Locate the cell with the specified text and output its (X, Y) center coordinate. 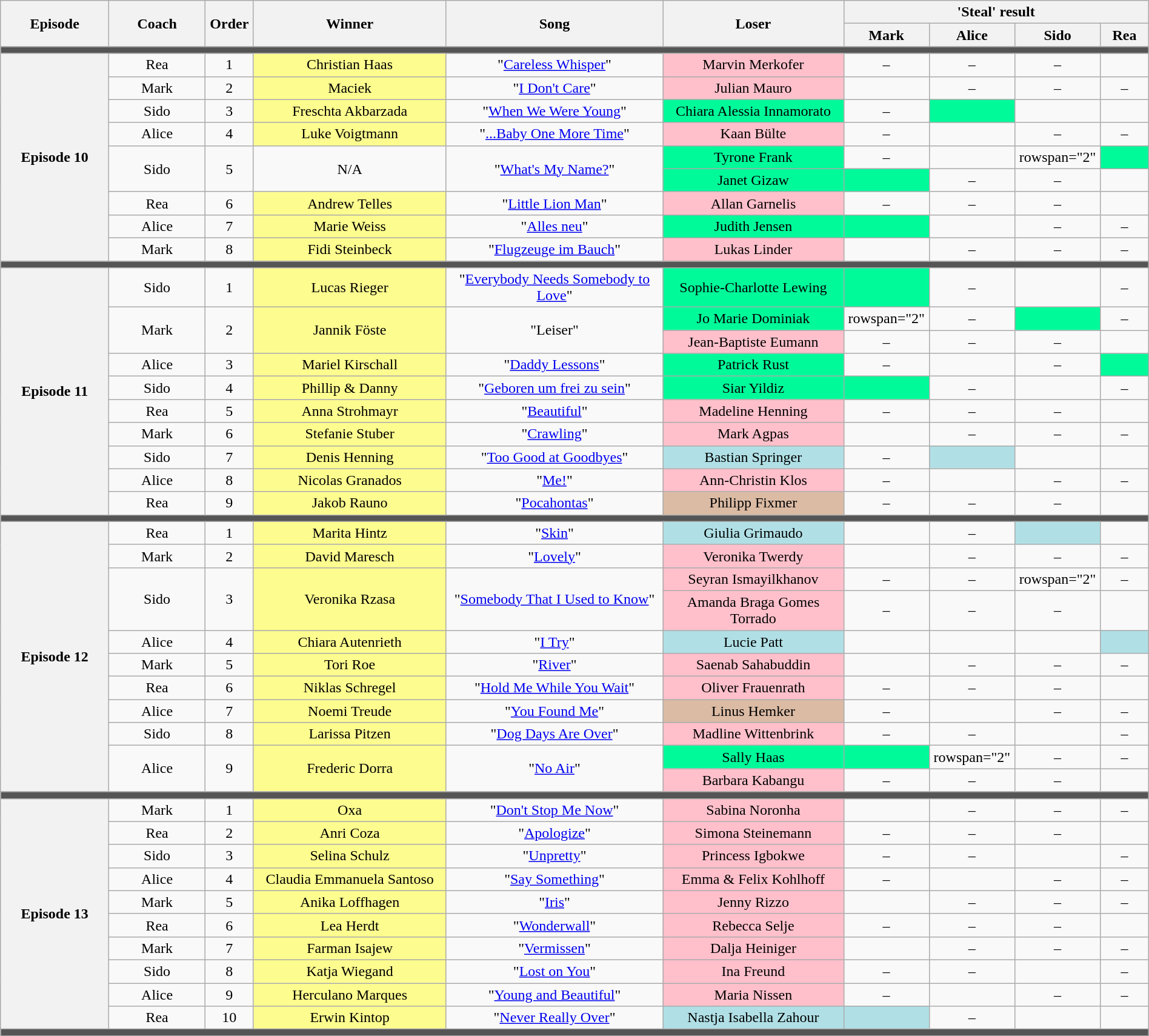
Princess Igbokwe (753, 856)
Patrick Rust (753, 365)
"...Baby One More Time" (555, 134)
"Young and Beautiful" (555, 995)
Ina Freund (753, 971)
Mariel Kirschall (350, 365)
Order (230, 24)
Selina Schulz (350, 856)
Jean-Baptiste Eumann (753, 342)
"Don't Stop Me Now" (555, 810)
Larissa Pitzen (350, 734)
"Somebody That I Used to Know" (555, 599)
Oxa (350, 810)
"When We Were Young" (555, 111)
"Lovely" (555, 556)
Episode 13 (55, 914)
"I Don't Care" (555, 88)
"Vermissen" (555, 948)
Nastja Isabella Zahour (753, 1018)
"Little Lion Man" (555, 203)
'Steal' result (996, 12)
Anika Loffhagen (350, 902)
Andrew Telles (350, 203)
Linus Hemker (753, 711)
Marita Hintz (350, 533)
Philipp Fixmer (753, 503)
Dalja Heiniger (753, 948)
Anri Coza (350, 833)
Jakob Rauno (350, 503)
Jo Marie Dominiak (753, 319)
Farman Isajew (350, 948)
Episode 12 (55, 657)
Episode 11 (55, 392)
Frederic Dorra (350, 769)
Simona Steinemann (753, 833)
"Crawling" (555, 434)
"Everybody Needs Somebody to Love" (555, 287)
Giulia Grimaudo (753, 533)
David Maresch (350, 556)
Siar Yildiz (753, 388)
"Iris" (555, 902)
Oliver Frauenrath (753, 688)
Jenny Rizzo (753, 902)
"Hold Me While You Wait" (555, 688)
Sabina Noronha (753, 810)
Herculano Marques (350, 995)
Chiara Alessia Innamorato (753, 111)
Lea Herdt (350, 925)
Noemi Treude (350, 711)
"I Try" (555, 642)
Erwin Kintop (350, 1018)
Denis Henning (350, 457)
"No Air" (555, 769)
"Daddy Lessons" (555, 365)
"Flugzeuge im Bauch" (555, 249)
Fidi Steinbeck (350, 249)
Mark Agpas (753, 434)
Sophie-Charlotte Lewing (753, 287)
Freschta Akbarzada (350, 111)
Niklas Schregel (350, 688)
Marvin Merkofer (753, 65)
"Lost on You" (555, 971)
Veronika Rzasa (350, 599)
"Apologize" (555, 833)
Kaan Bülte (753, 134)
Maria Nissen (753, 995)
Stefanie Stuber (350, 434)
Song (555, 24)
"Skin" (555, 533)
Christian Haas (350, 65)
Madline Wittenbrink (753, 734)
Marie Weiss (350, 226)
Coach (158, 24)
"Me!" (555, 480)
Anna Strohmayr (350, 411)
"Too Good at Goodbyes" (555, 457)
Episode (55, 24)
"What's My Name?" (555, 169)
"Pocahontas" (555, 503)
Lucie Patt (753, 642)
Julian Mauro (753, 88)
"River" (555, 665)
Winner (350, 24)
"Wonderwall" (555, 925)
Allan Garnelis (753, 203)
Seyran Ismayilkhanov (753, 579)
Episode 10 (55, 158)
Emma & Felix Kohlhoff (753, 879)
Tyrone Frank (753, 157)
"Beautiful" (555, 411)
"You Found Me" (555, 711)
Loser (753, 24)
Veronika Twerdy (753, 556)
Lucas Rieger (350, 287)
Chiara Autenrieth (350, 642)
Janet Gizaw (753, 180)
Madeline Henning (753, 411)
"Dog Days Are Over" (555, 734)
"Leiser" (555, 330)
Amanda Braga Gomes Torrado (753, 610)
Katja Wiegand (350, 971)
Claudia Emmanuela Santoso (350, 879)
Saenab Sahabuddin (753, 665)
Barbara Kabangu (753, 780)
Jannik Föste (350, 330)
Phillip & Danny (350, 388)
"Unpretty" (555, 856)
"Careless Whisper" (555, 65)
Luke Voigtmann (350, 134)
"Say Something" (555, 879)
Judith Jensen (753, 226)
Lukas Linder (753, 249)
"Geboren um frei zu sein" (555, 388)
Bastian Springer (753, 457)
Tori Roe (350, 665)
Ann-Christin Klos (753, 480)
Rebecca Selje (753, 925)
Nicolas Granados (350, 480)
"Alles neu" (555, 226)
N/A (350, 169)
Sally Haas (753, 757)
"Never Really Over" (555, 1018)
Maciek (350, 88)
10 (230, 1018)
